Determine the [x, y] coordinate at the center of the cell enclosing the given text.  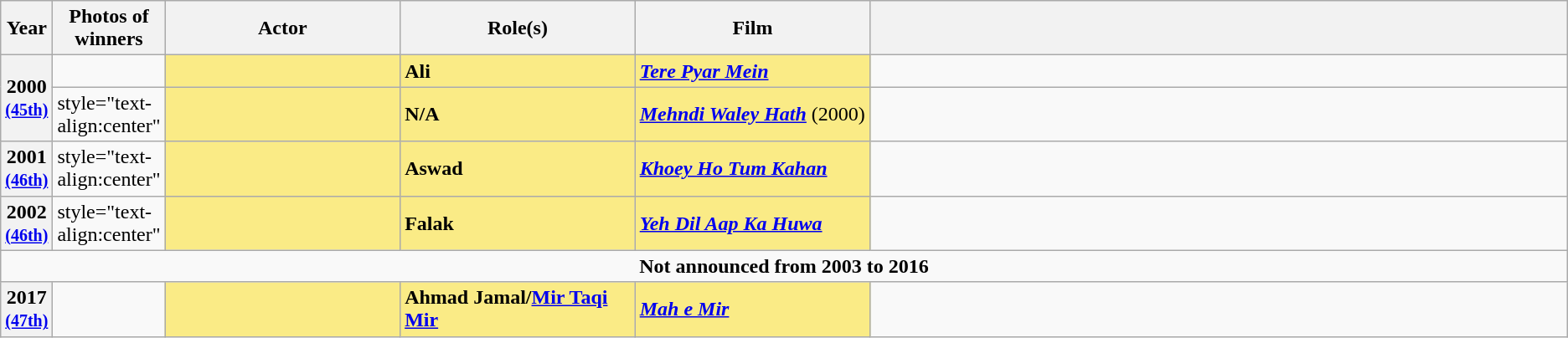
Year [27, 28]
2001 (46th) [27, 169]
Yeh Dil Aap Ka Huwa [752, 223]
2017 (47th) [27, 310]
Role(s) [518, 28]
Khoey Ho Tum Kahan [752, 169]
Ali [518, 71]
2002 (46th) [27, 223]
Actor [283, 28]
Not announced from 2003 to 2016 [784, 266]
2000 (45th) [27, 99]
N/A [518, 114]
Tere Pyar Mein [752, 71]
Photos of winners [109, 28]
Ahmad Jamal/Mir Taqi Mir [518, 310]
Mah e Mir [752, 310]
Film [752, 28]
Falak [518, 223]
Mehndi Waley Hath (2000) [752, 114]
Aswad [518, 169]
